Extract the [X, Y] coordinate from the center of the cell holding the provided text.  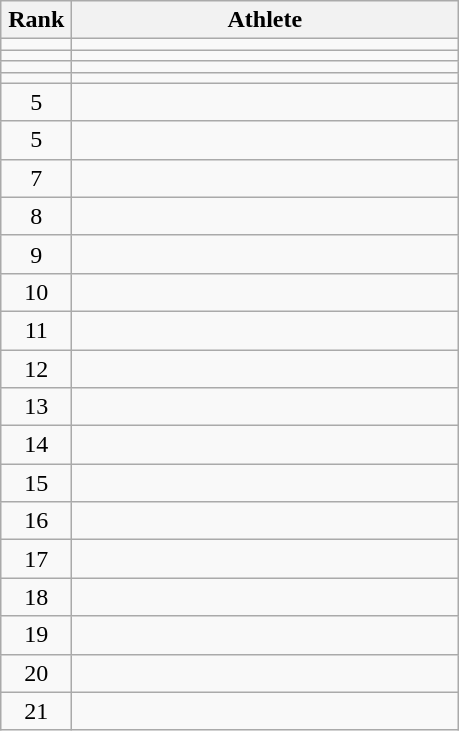
Athlete [265, 20]
11 [36, 330]
19 [36, 635]
10 [36, 292]
7 [36, 178]
9 [36, 254]
13 [36, 407]
20 [36, 673]
21 [36, 711]
18 [36, 597]
Rank [36, 20]
17 [36, 559]
14 [36, 445]
12 [36, 369]
8 [36, 216]
16 [36, 521]
15 [36, 483]
